Identify which cell holds the provided text, then report its (X, Y) central coordinate. 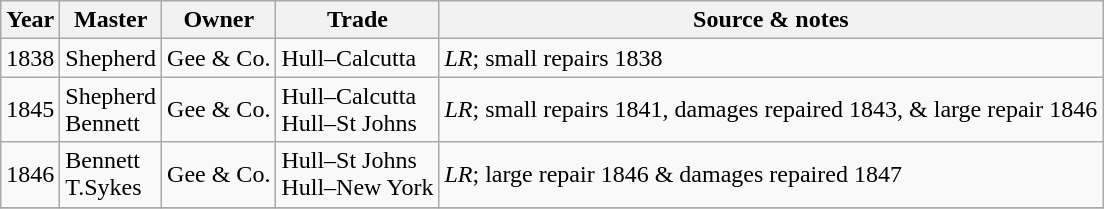
Year (30, 20)
1846 (30, 174)
Owner (219, 20)
LR; small repairs 1838 (771, 58)
1845 (30, 110)
Master (111, 20)
Shepherd (111, 58)
LR; small repairs 1841, damages repaired 1843, & large repair 1846 (771, 110)
Hull–CalcuttaHull–St Johns (358, 110)
BennettT.Sykes (111, 174)
Trade (358, 20)
Hull–Calcutta (358, 58)
1838 (30, 58)
ShepherdBennett (111, 110)
LR; large repair 1846 & damages repaired 1847 (771, 174)
Hull–St JohnsHull–New York (358, 174)
Source & notes (771, 20)
